Return [x, y] of the center of cell containing provided text 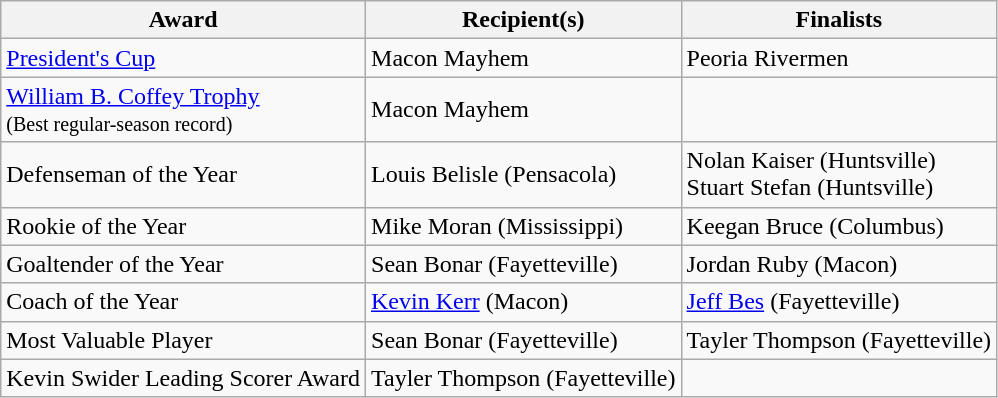
Most Valuable Player [184, 340]
Award [184, 20]
Nolan Kaiser (Huntsville)Stuart Stefan (Huntsville) [839, 174]
Recipient(s) [524, 20]
President's Cup [184, 58]
Jordan Ruby (Macon) [839, 264]
Coach of the Year [184, 302]
Kevin Swider Leading Scorer Award [184, 378]
Jeff Bes (Fayetteville) [839, 302]
Peoria Rivermen [839, 58]
Finalists [839, 20]
Goaltender of the Year [184, 264]
Defenseman of the Year [184, 174]
Rookie of the Year [184, 226]
Louis Belisle (Pensacola) [524, 174]
William B. Coffey Trophy(Best regular-season record) [184, 110]
Kevin Kerr (Macon) [524, 302]
Keegan Bruce (Columbus) [839, 226]
Mike Moran (Mississippi) [524, 226]
